Return the [X, Y] coordinate for the center point of the cell that contains the specified text.  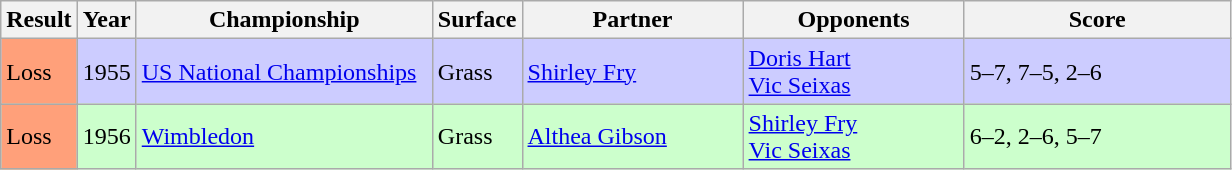
US National Championships [284, 72]
5–7, 7–5, 2–6 [1097, 72]
Score [1097, 20]
Partner [632, 20]
Result [39, 20]
Shirley Fry Vic Seixas [854, 136]
Year [106, 20]
Championship [284, 20]
1955 [106, 72]
Wimbledon [284, 136]
Althea Gibson [632, 136]
Surface [477, 20]
Doris Hart Vic Seixas [854, 72]
Opponents [854, 20]
1956 [106, 136]
6–2, 2–6, 5–7 [1097, 136]
Shirley Fry [632, 72]
